Identify which cell holds the provided text, then report its (x, y) central coordinate. 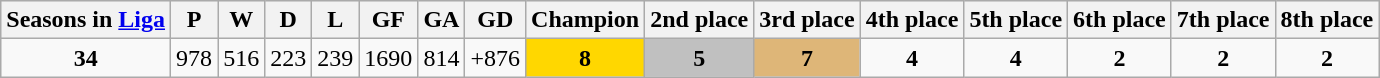
239 (336, 58)
Champion (586, 20)
GF (388, 20)
978 (194, 58)
4th place (912, 20)
7 (807, 58)
814 (442, 58)
516 (242, 58)
5 (700, 58)
2nd place (700, 20)
Seasons in Liga (86, 20)
1690 (388, 58)
D (288, 20)
8 (586, 58)
3rd place (807, 20)
223 (288, 58)
GA (442, 20)
7th place (1223, 20)
GD (496, 20)
L (336, 20)
5th place (1016, 20)
6th place (1120, 20)
W (242, 20)
+876 (496, 58)
P (194, 20)
8th place (1327, 20)
34 (86, 58)
